Return the (x, y) coordinate for the center point of the cell that contains the specified text.  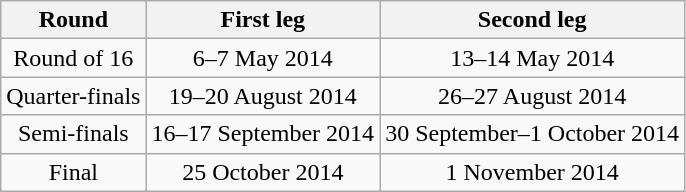
Round of 16 (74, 58)
First leg (263, 20)
Quarter-finals (74, 96)
30 September–1 October 2014 (532, 134)
25 October 2014 (263, 172)
Second leg (532, 20)
Round (74, 20)
16–17 September 2014 (263, 134)
Final (74, 172)
1 November 2014 (532, 172)
Semi-finals (74, 134)
13–14 May 2014 (532, 58)
19–20 August 2014 (263, 96)
6–7 May 2014 (263, 58)
26–27 August 2014 (532, 96)
